Find where the given text appears and provide that cell's center as [x, y] coordinate. 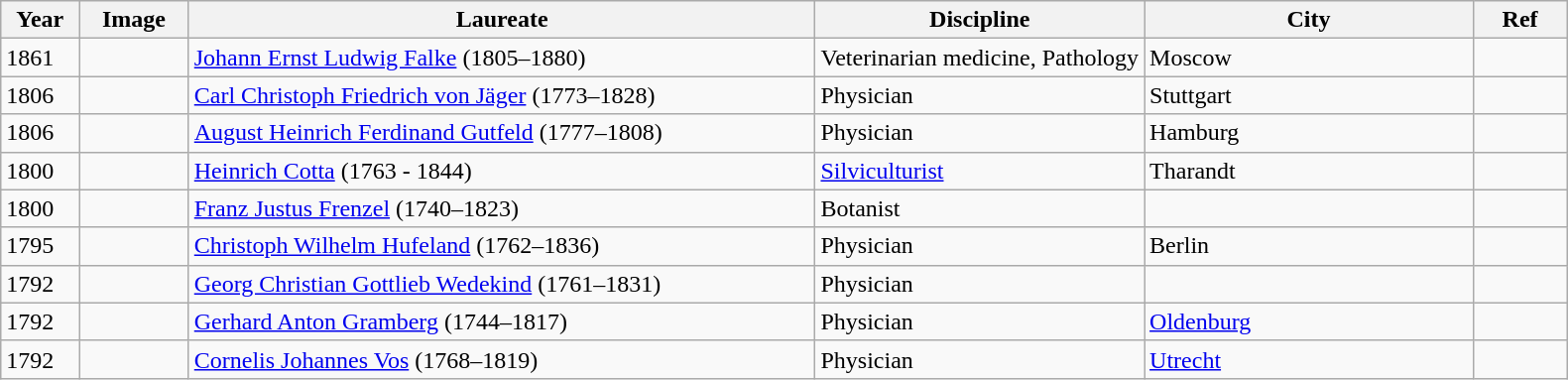
Johann Ernst Ludwig Falke (1805–1880) [502, 58]
Botanist [980, 208]
Utrecht [1309, 359]
Moscow [1309, 58]
Year [40, 20]
Christoph Wilhelm Hufeland (1762–1836) [502, 246]
Ref [1519, 20]
Veterinarian medicine, Pathology [980, 58]
Image [135, 20]
Georg Christian Gottlieb Wedekind (1761–1831) [502, 284]
Franz Justus Frenzel (1740–1823) [502, 208]
Berlin [1309, 246]
Laureate [502, 20]
Hamburg [1309, 133]
August Heinrich Ferdinand Gutfeld (1777–1808) [502, 133]
1795 [40, 246]
Gerhard Anton Gramberg (1744–1817) [502, 321]
Silviculturist [980, 171]
Cornelis Johannes Vos (1768–1819) [502, 359]
Stuttgart [1309, 95]
Heinrich Cotta (1763 - 1844) [502, 171]
City [1309, 20]
1861 [40, 58]
Tharandt [1309, 171]
Carl Christoph Friedrich von Jäger (1773–1828) [502, 95]
Discipline [980, 20]
Oldenburg [1309, 321]
